Identify which cell holds the provided text, then report its (X, Y) central coordinate. 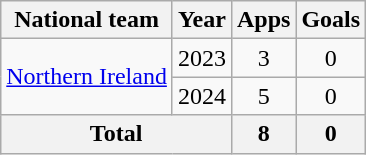
Year (202, 20)
8 (263, 134)
2024 (202, 96)
5 (263, 96)
Total (116, 134)
2023 (202, 58)
Northern Ireland (87, 77)
National team (87, 20)
Apps (263, 20)
3 (263, 58)
Goals (331, 20)
